Scan for the cell matching the given text and deliver its (X, Y) coordinate at center. 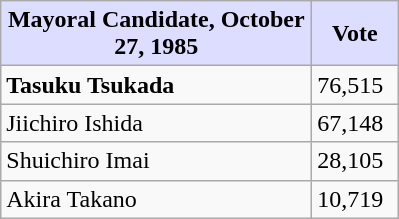
10,719 (355, 199)
67,148 (355, 123)
Shuichiro Imai (156, 161)
Jiichiro Ishida (156, 123)
Mayoral Candidate, October 27, 1985 (156, 34)
Tasuku Tsukada (156, 85)
Akira Takano (156, 199)
76,515 (355, 85)
Vote (355, 34)
28,105 (355, 161)
